Pinpoint the cell where the given text exists, returning its [X, Y] midpoint coordinate. 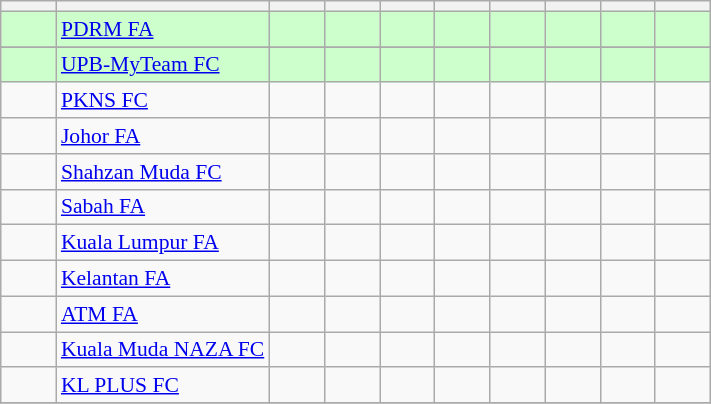
UPB-MyTeam FC [162, 65]
Shahzan Muda FC [162, 172]
KL PLUS FC [162, 386]
Kelantan FA [162, 279]
Johor FA [162, 136]
Sabah FA [162, 207]
ATM FA [162, 314]
Kuala Lumpur FA [162, 243]
Kuala Muda NAZA FC [162, 350]
PKNS FC [162, 101]
PDRM FA [162, 29]
